Output the [x, y] coordinate of the center of the cell containing the given text.  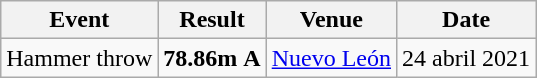
Venue [331, 20]
78.86m A [212, 58]
Date [466, 20]
24 abril 2021 [466, 58]
Nuevo León [331, 58]
Result [212, 20]
Event [80, 20]
Hammer throw [80, 58]
